Find where the given text appears and provide that cell's center as [x, y] coordinate. 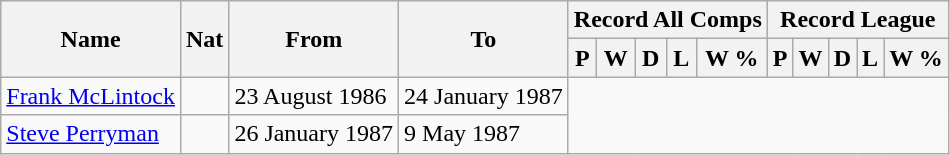
To [484, 39]
Steve Perryman [91, 134]
Frank McLintock [91, 96]
23 August 1986 [314, 96]
Nat [204, 39]
26 January 1987 [314, 134]
9 May 1987 [484, 134]
24 January 1987 [484, 96]
Name [91, 39]
Record All Comps [668, 20]
From [314, 39]
Record League [858, 20]
